Return the [X, Y] coordinate for the center point of the cell that contains the specified text.  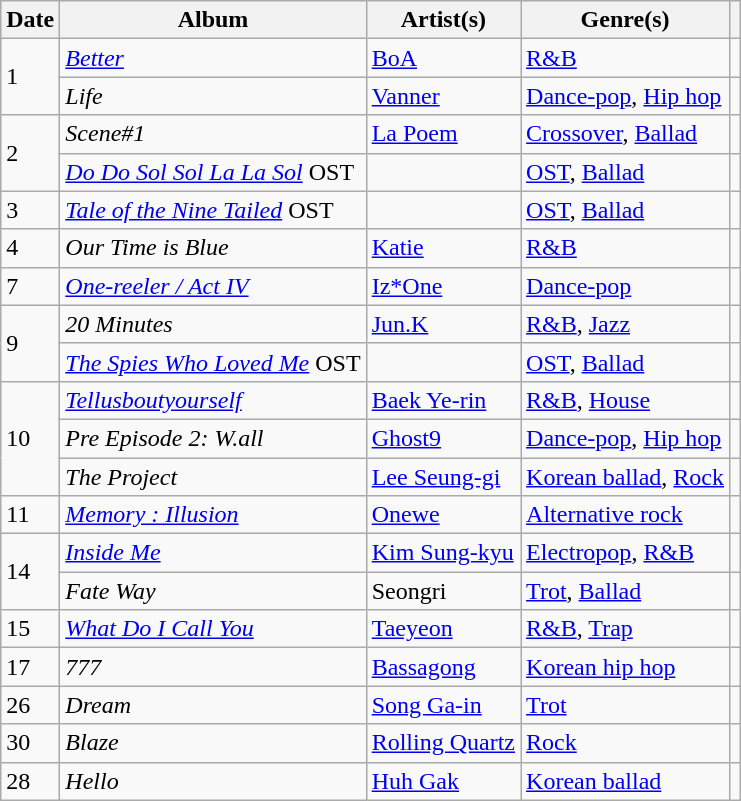
The Spies Who Loved Me OST [213, 362]
Life [213, 96]
Album [213, 20]
Crossover, Ballad [626, 134]
Rock [626, 743]
Lee Seung-gi [443, 477]
Bassagong [443, 667]
Iz*One [443, 286]
The Project [213, 477]
Memory : Illusion [213, 515]
Trot [626, 705]
10 [30, 438]
One-reeler / Act IV [213, 286]
17 [30, 667]
R&B, Trap [626, 629]
1 [30, 77]
Korean hip hop [626, 667]
Hello [213, 781]
La Poem [443, 134]
30 [30, 743]
R&B, House [626, 400]
Tale of the Nine Tailed OST [213, 210]
4 [30, 248]
Better [213, 58]
2 [30, 153]
Pre Episode 2: W.all [213, 438]
Ghost9 [443, 438]
Kim Sung-kyu [443, 553]
14 [30, 572]
Tellusboutyourself [213, 400]
Artist(s) [443, 20]
9 [30, 343]
Baek Ye-rin [443, 400]
Vanner [443, 96]
Blaze [213, 743]
Jun.K [443, 324]
Onewe [443, 515]
26 [30, 705]
Our Time is Blue [213, 248]
28 [30, 781]
Huh Gak [443, 781]
Trot, Ballad [626, 591]
7 [30, 286]
3 [30, 210]
Date [30, 20]
BoA [443, 58]
Fate Way [213, 591]
Korean ballad, Rock [626, 477]
Electropop, R&B [626, 553]
11 [30, 515]
777 [213, 667]
Dream [213, 705]
Inside Me [213, 553]
15 [30, 629]
Taeyeon [443, 629]
Scene#1 [213, 134]
Do Do Sol Sol La La Sol OST [213, 172]
Katie [443, 248]
Korean ballad [626, 781]
Rolling Quartz [443, 743]
Genre(s) [626, 20]
Alternative rock [626, 515]
Dance-pop [626, 286]
R&B, Jazz [626, 324]
20 Minutes [213, 324]
What Do I Call You [213, 629]
Song Ga-in [443, 705]
Seongri [443, 591]
